Extract the [X, Y] coordinate from the center of the cell holding the provided text.  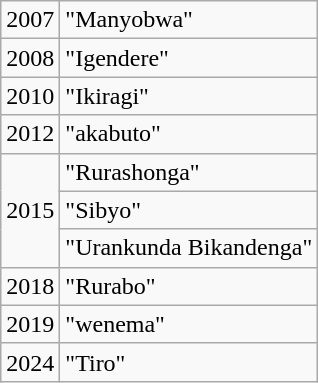
2024 [30, 362]
"Urankunda Bikandenga" [189, 248]
2010 [30, 96]
"Rurashonga" [189, 172]
"Manyobwa" [189, 20]
2008 [30, 58]
"Rurabo" [189, 286]
"Ikiragi" [189, 96]
2012 [30, 134]
"Sibyo" [189, 210]
2019 [30, 324]
"akabuto" [189, 134]
2018 [30, 286]
"wenema" [189, 324]
"Tiro" [189, 362]
2007 [30, 20]
2015 [30, 210]
"Igendere" [189, 58]
